Locate the cell with the specified text and output its [X, Y] center coordinate. 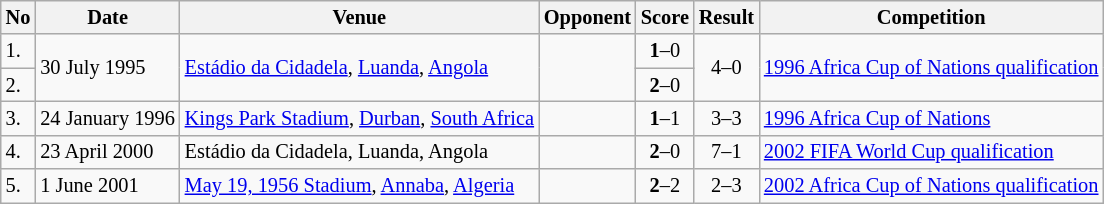
1996 Africa Cup of Nations [931, 118]
2002 FIFA World Cup qualification [931, 152]
2. [18, 85]
Competition [931, 17]
1 June 2001 [107, 186]
3–3 [726, 118]
5. [18, 186]
2–3 [726, 186]
24 January 1996 [107, 118]
2–2 [665, 186]
1. [18, 51]
3. [18, 118]
Score [665, 17]
Kings Park Stadium, Durban, South Africa [360, 118]
Opponent [588, 17]
1–0 [665, 51]
1996 Africa Cup of Nations qualification [931, 68]
4. [18, 152]
No [18, 17]
May 19, 1956 Stadium, Annaba, Algeria [360, 186]
7–1 [726, 152]
Date [107, 17]
2002 Africa Cup of Nations qualification [931, 186]
Venue [360, 17]
23 April 2000 [107, 152]
4–0 [726, 68]
30 July 1995 [107, 68]
1–1 [665, 118]
Result [726, 17]
